Determine the [x, y] coordinate at the center of the cell enclosing the given text.  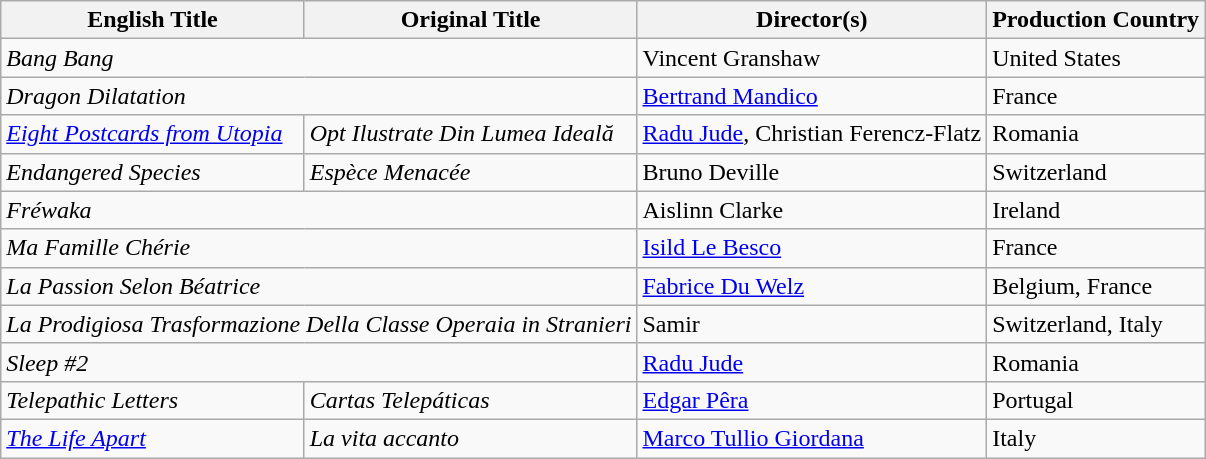
Ireland [1096, 210]
Fabrice Du Welz [812, 286]
Original Title [470, 20]
Director(s) [812, 20]
Samir [812, 324]
English Title [152, 20]
La Prodigiosa Trasformazione Della Classe Operaia in Stranieri [319, 324]
Switzerland, Italy [1096, 324]
Switzerland [1096, 172]
Aislinn Clarke [812, 210]
Edgar Pêra [812, 400]
Telepathic Letters [152, 400]
The Life Apart [152, 438]
Endangered Species [152, 172]
La vita accanto [470, 438]
Sleep #2 [319, 362]
United States [1096, 58]
Fréwaka [319, 210]
Belgium, France [1096, 286]
Radu Jude, Christian Ferencz-Flatz [812, 134]
Portugal [1096, 400]
Espèce Menacée [470, 172]
La Passion Selon Béatrice [319, 286]
Isild Le Besco [812, 248]
Italy [1096, 438]
Cartas Telepáticas [470, 400]
Radu Jude [812, 362]
Marco Tullio Giordana [812, 438]
Eight Postcards from Utopia [152, 134]
Dragon Dilatation [319, 96]
Bruno Deville [812, 172]
Bertrand Mandico [812, 96]
Opt Ilustrate Din Lumea Ideală [470, 134]
Production Country [1096, 20]
Vincent Granshaw [812, 58]
Ma Famille Chérie [319, 248]
Bang Bang [319, 58]
